Detect which cell encompasses the target text, then output its [X, Y] center coordinate. 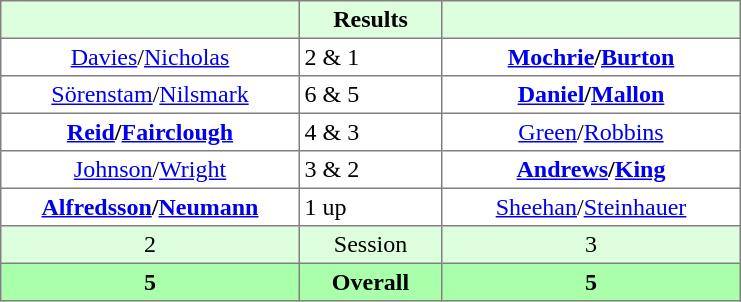
1 up [370, 207]
2 & 1 [370, 57]
Green/Robbins [591, 132]
2 [150, 245]
Results [370, 20]
3 & 2 [370, 170]
Johnson/Wright [150, 170]
Andrews/King [591, 170]
6 & 5 [370, 95]
4 & 3 [370, 132]
Sheehan/Steinhauer [591, 207]
Alfredsson/Neumann [150, 207]
Session [370, 245]
Reid/Fairclough [150, 132]
Overall [370, 282]
Daniel/Mallon [591, 95]
3 [591, 245]
Mochrie/Burton [591, 57]
Sörenstam/Nilsmark [150, 95]
Davies/Nicholas [150, 57]
